Identify which cell holds the provided text, then report its [x, y] central coordinate. 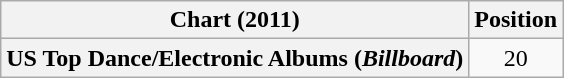
Chart (2011) [235, 20]
US Top Dance/Electronic Albums (Billboard) [235, 58]
Position [516, 20]
20 [516, 58]
